Return (x, y) of the center of cell containing provided text 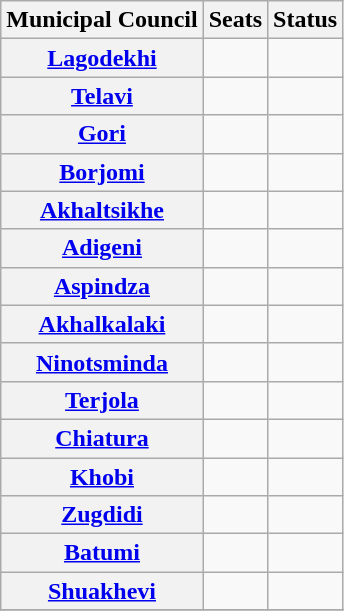
Terjola (102, 400)
Akhaltsikhe (102, 210)
Batumi (102, 553)
Status (306, 20)
Ninotsminda (102, 362)
Zugdidi (102, 515)
Aspindza (102, 286)
Seats (235, 20)
Chiatura (102, 438)
Khobi (102, 477)
Gori (102, 134)
Borjomi (102, 172)
Shuakhevi (102, 591)
Municipal Council (102, 20)
Akhalkalaki (102, 324)
Telavi (102, 96)
Lagodekhi (102, 58)
Adigeni (102, 248)
